Capture the cell that displays the provided text and extract its (X, Y) central coordinate. 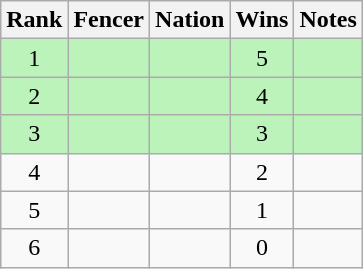
Wins (262, 20)
Rank (34, 20)
Nation (190, 20)
0 (262, 248)
Fencer (109, 20)
Notes (328, 20)
6 (34, 248)
